Return the [X, Y] coordinate for the center point of the cell that contains the specified text.  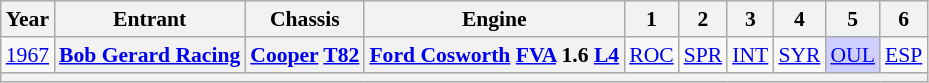
Chassis [304, 19]
Year [28, 19]
INT [750, 55]
Engine [494, 19]
ESP [904, 55]
1967 [28, 55]
3 [750, 19]
2 [704, 19]
5 [852, 19]
OUL [852, 55]
4 [799, 19]
6 [904, 19]
Bob Gerard Racing [150, 55]
Entrant [150, 19]
SYR [799, 55]
Ford Cosworth FVA 1.6 L4 [494, 55]
SPR [704, 55]
Cooper T82 [304, 55]
1 [652, 19]
ROC [652, 55]
